Search for the cell housing the specified text and yield its [X, Y] center coordinate. 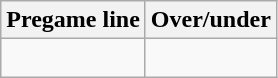
Over/under [210, 20]
Pregame line [74, 20]
